Identify which cell holds the provided text, then report its [X, Y] central coordinate. 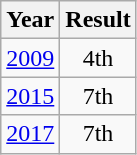
Result [98, 20]
Year [30, 20]
2017 [30, 134]
2009 [30, 58]
2015 [30, 96]
4th [98, 58]
